Determine the (X, Y) coordinate at the center of the cell enclosing the given text.  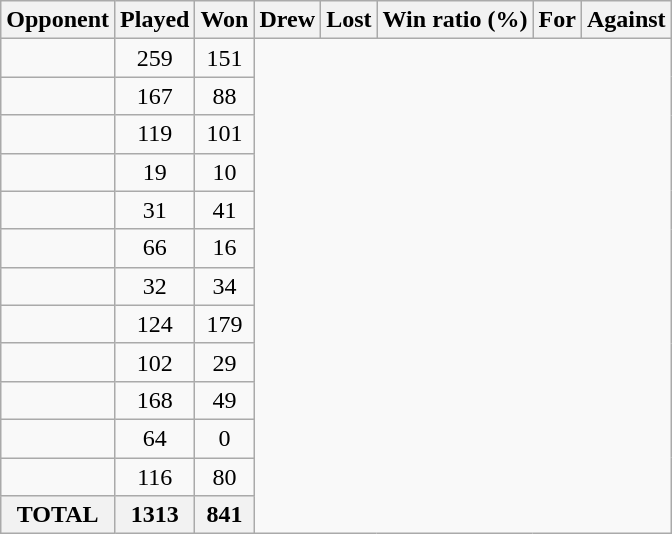
19 (155, 172)
124 (155, 324)
TOTAL (58, 515)
1313 (155, 515)
32 (155, 286)
Against (626, 20)
102 (155, 362)
For (557, 20)
Opponent (58, 20)
31 (155, 210)
49 (224, 400)
101 (224, 134)
151 (224, 58)
80 (224, 477)
116 (155, 477)
34 (224, 286)
16 (224, 248)
66 (155, 248)
Lost (349, 20)
Drew (288, 20)
64 (155, 438)
168 (155, 400)
Won (224, 20)
10 (224, 172)
41 (224, 210)
29 (224, 362)
0 (224, 438)
88 (224, 96)
167 (155, 96)
179 (224, 324)
841 (224, 515)
259 (155, 58)
Played (155, 20)
119 (155, 134)
Win ratio (%) (455, 20)
